Output the [X, Y] coordinate of the center of the cell containing the given text.  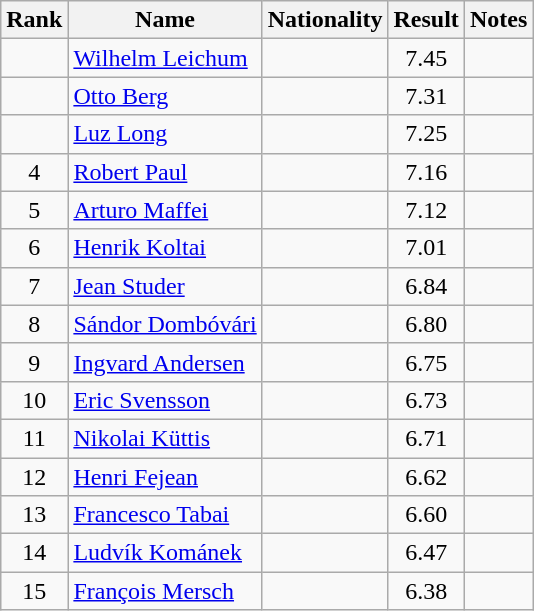
Rank [34, 20]
7.16 [426, 172]
6.71 [426, 438]
6.75 [426, 362]
6.47 [426, 553]
Arturo Maffei [165, 210]
Sándor Dombóvári [165, 324]
7.25 [426, 134]
Henrik Koltai [165, 248]
15 [34, 591]
7.31 [426, 96]
13 [34, 515]
6.73 [426, 400]
Francesco Tabai [165, 515]
12 [34, 477]
8 [34, 324]
6.84 [426, 286]
Ingvard Andersen [165, 362]
Nikolai Küttis [165, 438]
Notes [498, 20]
Robert Paul [165, 172]
7.12 [426, 210]
6.62 [426, 477]
7 [34, 286]
14 [34, 553]
6.38 [426, 591]
6.60 [426, 515]
11 [34, 438]
Jean Studer [165, 286]
Name [165, 20]
9 [34, 362]
Luz Long [165, 134]
4 [34, 172]
Eric Svensson [165, 400]
6 [34, 248]
10 [34, 400]
Nationality [325, 20]
5 [34, 210]
Henri Fejean [165, 477]
François Mersch [165, 591]
7.01 [426, 248]
Ludvík Kománek [165, 553]
Wilhelm Leichum [165, 58]
Otto Berg [165, 96]
Result [426, 20]
6.80 [426, 324]
7.45 [426, 58]
